Extract the [x, y] coordinate from the center of the cell holding the provided text.  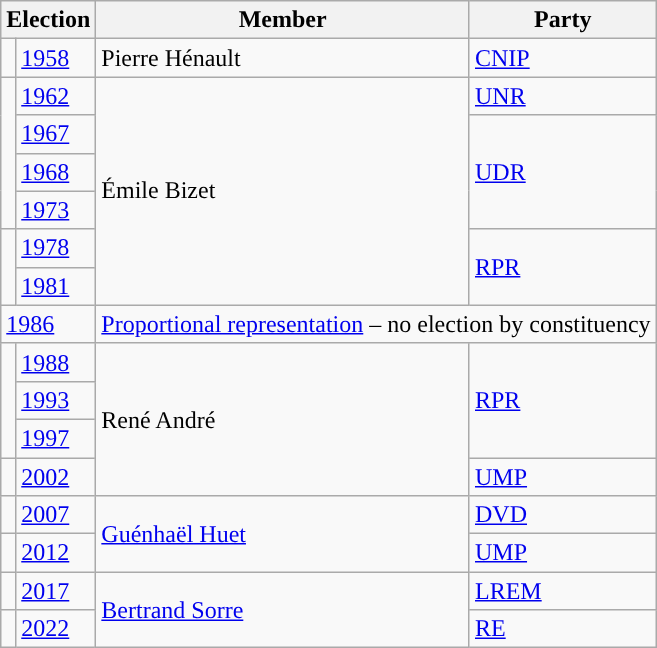
UDR [562, 172]
Member [283, 20]
Bertrand Sorre [283, 610]
2002 [56, 477]
Pierre Hénault [283, 58]
1958 [56, 58]
1981 [56, 286]
Guénhaël Huet [283, 534]
Party [562, 20]
UNR [562, 96]
1986 [48, 324]
1993 [56, 400]
CNIP [562, 58]
1988 [56, 362]
Proportional representation – no election by constituency [376, 324]
2012 [56, 553]
RE [562, 629]
1962 [56, 96]
Émile Bizet [283, 191]
1973 [56, 210]
2007 [56, 515]
LREM [562, 591]
René André [283, 419]
1997 [56, 438]
Election [48, 20]
1978 [56, 248]
1968 [56, 172]
2017 [56, 591]
1967 [56, 134]
2022 [56, 629]
DVD [562, 515]
